Locate the cell with the specified text and output its [X, Y] center coordinate. 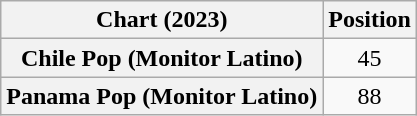
45 [370, 58]
Position [370, 20]
Chile Pop (Monitor Latino) [162, 58]
88 [370, 96]
Chart (2023) [162, 20]
Panama Pop (Monitor Latino) [162, 96]
